Extract the [X, Y] coordinate from the center of the cell holding the provided text.  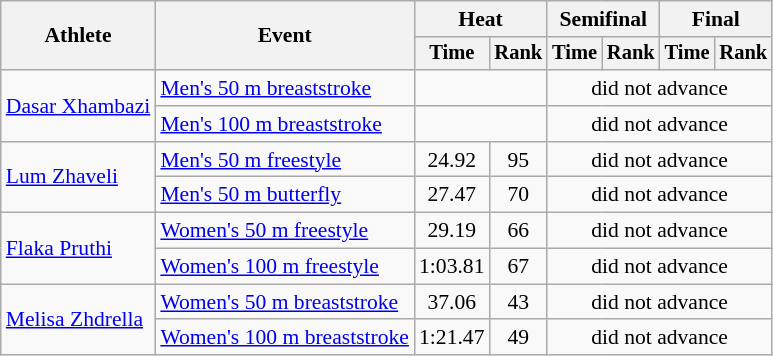
66 [518, 231]
Final [716, 19]
Women's 50 m breaststroke [284, 302]
49 [518, 338]
1:21.47 [452, 338]
43 [518, 302]
Event [284, 36]
Women's 100 m freestyle [284, 267]
95 [518, 160]
67 [518, 267]
Men's 50 m breaststroke [284, 88]
Women's 50 m freestyle [284, 231]
27.47 [452, 195]
29.19 [452, 231]
70 [518, 195]
Flaka Pruthi [78, 248]
Men's 50 m freestyle [284, 160]
Lum Zhaveli [78, 178]
Melisa Zhdrella [78, 320]
24.92 [452, 160]
37.06 [452, 302]
Men's 50 m butterfly [284, 195]
1:03.81 [452, 267]
Athlete [78, 36]
Women's 100 m breaststroke [284, 338]
Heat [480, 19]
Dasar Xhambazi [78, 106]
Men's 100 m breaststroke [284, 124]
Semifinal [603, 19]
